Extract the [X, Y] coordinate from the center of the cell holding the provided text.  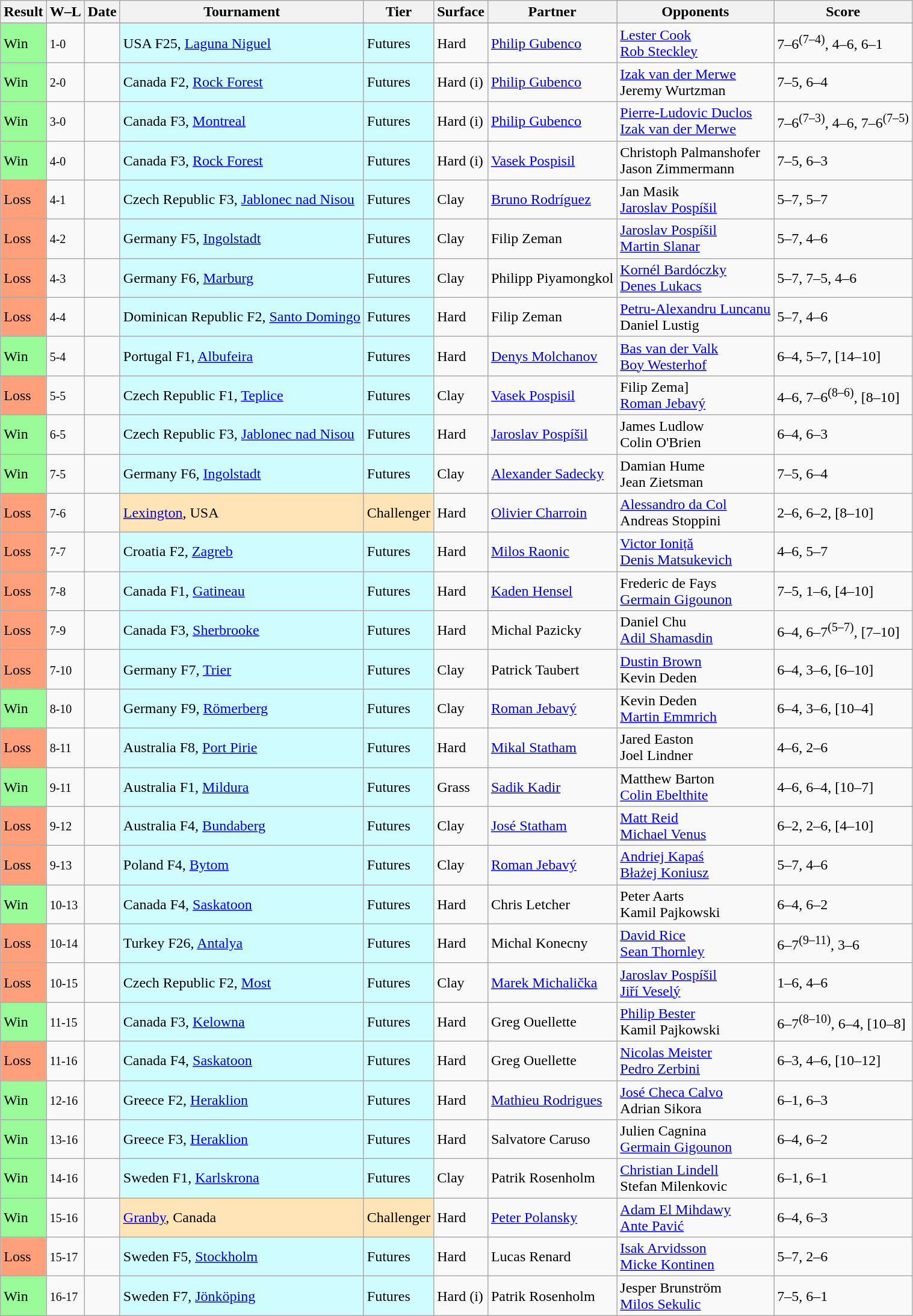
Canada F1, Gatineau [242, 591]
James Ludlow Colin O'Brien [696, 434]
6–1, 6–1 [843, 1178]
Frederic de Fays Germain Gigounon [696, 591]
Marek Michalička [552, 982]
15-16 [65, 1218]
5–7, 7–5, 4–6 [843, 278]
Pierre-Ludovic Duclos Izak van der Merwe [696, 122]
Izak van der Merwe Jeremy Wurtzman [696, 82]
3-0 [65, 122]
6–4, 3–6, [10–4] [843, 709]
4-4 [65, 317]
Alessandro da Col Andreas Stoppini [696, 513]
Germany F6, Marburg [242, 278]
15-17 [65, 1256]
Peter Aarts Kamil Pajkowski [696, 904]
4–6, 5–7 [843, 552]
Damian Hume Jean Zietsman [696, 473]
7–6(7–3), 4–6, 7–6(7–5) [843, 122]
Daniel Chu Adil Shamasdin [696, 631]
5-4 [65, 356]
Jaroslav Pospíšil [552, 434]
9-12 [65, 826]
Adam El Mihdawy Ante Pavić [696, 1218]
Germany F9, Römerberg [242, 709]
5–7, 2–6 [843, 1256]
14-16 [65, 1178]
Australia F1, Mildura [242, 787]
1–6, 4–6 [843, 982]
6–1, 6–3 [843, 1100]
7–5, 1–6, [4–10] [843, 591]
Germany F7, Trier [242, 669]
Alexander Sadecky [552, 473]
Sweden F1, Karlskrona [242, 1178]
10-15 [65, 982]
W–L [65, 12]
Jaroslav Pospíšil Martin Slanar [696, 238]
10-14 [65, 944]
7–5, 6–3 [843, 160]
Christian Lindell Stefan Milenkovic [696, 1178]
12-16 [65, 1100]
Sadik Kadir [552, 787]
4-0 [65, 160]
Denys Molchanov [552, 356]
Surface [461, 12]
Olivier Charroin [552, 513]
6–7(9–11), 3–6 [843, 944]
Canada F3, Rock Forest [242, 160]
4–6, 6–4, [10–7] [843, 787]
Jan Masik Jaroslav Pospíšil [696, 200]
Canada F3, Sherbrooke [242, 631]
Philip Bester Kamil Pajkowski [696, 1022]
José Checa Calvo Adrian Sikora [696, 1100]
7-9 [65, 631]
Czech Republic F2, Most [242, 982]
11-16 [65, 1060]
7–6(7–4), 4–6, 6–1 [843, 43]
Bas van der Valk Boy Westerhof [696, 356]
José Statham [552, 826]
Portugal F1, Albufeira [242, 356]
Result [23, 12]
Filip Zema] Roman Jebavý [696, 395]
Mikal Statham [552, 747]
Kevin Deden Martin Emmrich [696, 709]
4–6, 7–6(8–6), [8–10] [843, 395]
Tier [398, 12]
Germany F5, Ingolstadt [242, 238]
Opponents [696, 12]
Bruno Rodríguez [552, 200]
11-15 [65, 1022]
Patrick Taubert [552, 669]
7-10 [65, 669]
8-11 [65, 747]
Turkey F26, Antalya [242, 944]
5-5 [65, 395]
5–7, 5–7 [843, 200]
7–5, 6–1 [843, 1296]
Milos Raonic [552, 552]
6–3, 4–6, [10–12] [843, 1060]
Poland F4, Bytom [242, 865]
2–6, 6–2, [8–10] [843, 513]
16-17 [65, 1296]
Victor Ioniță Denis Matsukevich [696, 552]
8-10 [65, 709]
Tournament [242, 12]
13-16 [65, 1140]
Christoph Palmanshofer Jason Zimmermann [696, 160]
Michal Pazicky [552, 631]
Greece F3, Heraklion [242, 1140]
7-8 [65, 591]
Lexington, USA [242, 513]
7-5 [65, 473]
Jared Easton Joel Lindner [696, 747]
Lucas Renard [552, 1256]
4–6, 2–6 [843, 747]
Julien Cagnina Germain Gigounon [696, 1140]
Mathieu Rodrigues [552, 1100]
Kaden Hensel [552, 591]
6-5 [65, 434]
Lester Cook Rob Steckley [696, 43]
4-1 [65, 200]
Petru-Alexandru Luncanu Daniel Lustig [696, 317]
2-0 [65, 82]
Peter Polansky [552, 1218]
Chris Letcher [552, 904]
1-0 [65, 43]
Matthew Barton Colin Ebelthite [696, 787]
Australia F8, Port Pirie [242, 747]
Greece F2, Heraklion [242, 1100]
Nicolas Meister Pedro Zerbini [696, 1060]
6–4, 6–7(5–7), [7–10] [843, 631]
9-11 [65, 787]
Kornél Bardóczky Denes Lukacs [696, 278]
Australia F4, Bundaberg [242, 826]
David Rice Sean Thornley [696, 944]
Jesper Brunström Milos Sekulic [696, 1296]
4-3 [65, 278]
6–4, 5–7, [14–10] [843, 356]
Granby, Canada [242, 1218]
Andriej Kapaś Błażej Koniusz [696, 865]
6–4, 3–6, [6–10] [843, 669]
Croatia F2, Zagreb [242, 552]
Partner [552, 12]
Michal Konecny [552, 944]
7-6 [65, 513]
Dominican Republic F2, Santo Domingo [242, 317]
Dustin Brown Kevin Deden [696, 669]
6–2, 2–6, [4–10] [843, 826]
Philipp Piyamongkol [552, 278]
Salvatore Caruso [552, 1140]
Score [843, 12]
Czech Republic F1, Teplice [242, 395]
Grass [461, 787]
Matt Reid Michael Venus [696, 826]
Sweden F7, Jönköping [242, 1296]
4-2 [65, 238]
7-7 [65, 552]
Date [102, 12]
USA F25, Laguna Niguel [242, 43]
Canada F3, Montreal [242, 122]
Canada F2, Rock Forest [242, 82]
Jaroslav Pospíšil Jiří Veselý [696, 982]
Sweden F5, Stockholm [242, 1256]
Canada F3, Kelowna [242, 1022]
9-13 [65, 865]
6–7(8–10), 6–4, [10–8] [843, 1022]
10-13 [65, 904]
Isak Arvidsson Micke Kontinen [696, 1256]
Germany F6, Ingolstadt [242, 473]
